For the text-containing cell, return its midpoint in [x, y] coordinate format. 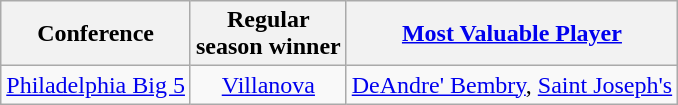
Most Valuable Player [512, 34]
DeAndre' Bembry, Saint Joseph's [512, 85]
Philadelphia Big 5 [96, 85]
Regular season winner [268, 34]
Conference [96, 34]
Villanova [268, 85]
